Provide the (X, Y) coordinate of the cell's center where the given text is located.  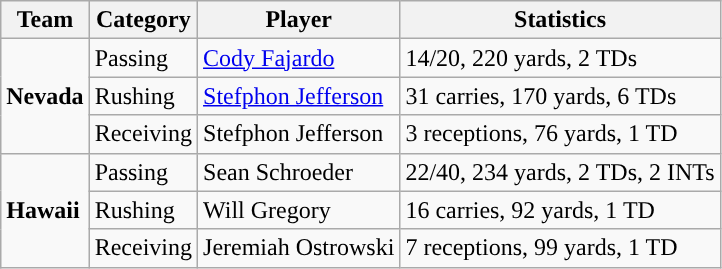
14/20, 220 yards, 2 TDs (560, 58)
31 carries, 170 yards, 6 TDs (560, 96)
Hawaii (45, 210)
7 receptions, 99 yards, 1 TD (560, 248)
3 receptions, 76 yards, 1 TD (560, 134)
Player (299, 20)
Jeremiah Ostrowski (299, 248)
22/40, 234 yards, 2 TDs, 2 INTs (560, 172)
Will Gregory (299, 210)
Sean Schroeder (299, 172)
Category (143, 20)
Cody Fajardo (299, 58)
Nevada (45, 96)
Team (45, 20)
16 carries, 92 yards, 1 TD (560, 210)
Statistics (560, 20)
